Find where the given text appears and provide that cell's center as (x, y) coordinate. 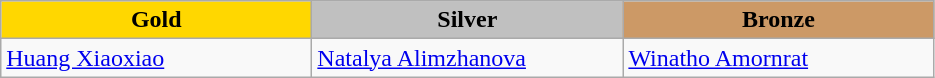
Bronze (778, 20)
Gold (156, 20)
Winatho Amornrat (778, 58)
Huang Xiaoxiao (156, 58)
Natalya Alimzhanova (468, 58)
Silver (468, 20)
